Identify which cell holds the provided text, then report its [X, Y] central coordinate. 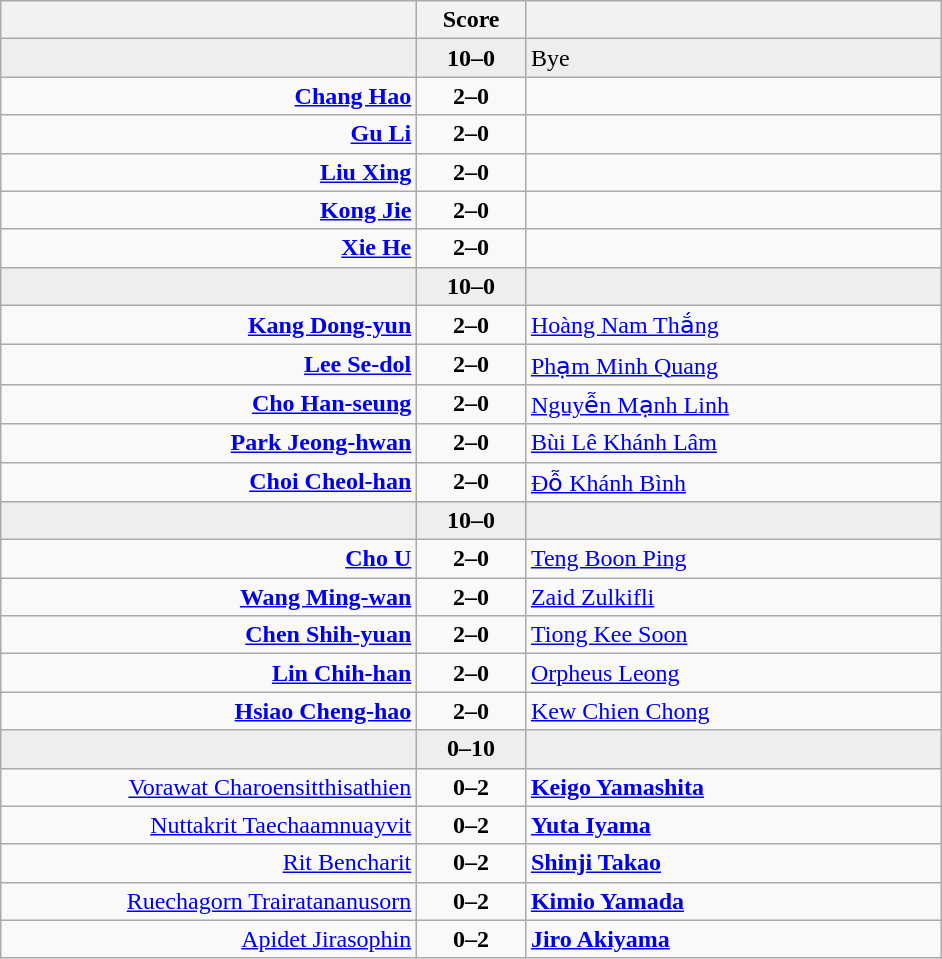
Kimio Yamada [733, 901]
Cho U [209, 559]
Score [472, 20]
Bye [733, 58]
Rit Bencharit [209, 863]
Liu Xing [209, 172]
Lin Chih-han [209, 673]
Phạm Minh Quang [733, 365]
Teng Boon Ping [733, 559]
Hsiao Cheng-hao [209, 711]
Lee Se-dol [209, 365]
Kang Dong-yun [209, 325]
Shinji Takao [733, 863]
Gu Li [209, 134]
Choi Cheol-han [209, 482]
Orpheus Leong [733, 673]
Zaid Zulkifli [733, 597]
Yuta Iyama [733, 825]
Apidet Jirasophin [209, 939]
Kew Chien Chong [733, 711]
Park Jeong-hwan [209, 443]
Wang Ming-wan [209, 597]
Nuttakrit Taechaamnuayvit [209, 825]
Hoàng Nam Thắng [733, 325]
Chang Hao [209, 96]
Tiong Kee Soon [733, 635]
Nguyễn Mạnh Linh [733, 404]
0–10 [472, 749]
Vorawat Charoensitthisathien [209, 787]
Xie He [209, 248]
Ruechagorn Trairatananusorn [209, 901]
Chen Shih-yuan [209, 635]
Kong Jie [209, 210]
Jiro Akiyama [733, 939]
Keigo Yamashita [733, 787]
Đỗ Khánh Bình [733, 482]
Bùi Lê Khánh Lâm [733, 443]
Cho Han-seung [209, 404]
